Output the (X, Y) coordinate of the center of the cell containing the given text.  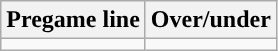
Pregame line (74, 20)
Over/under (210, 20)
